Capture the cell that displays the provided text and extract its (X, Y) central coordinate. 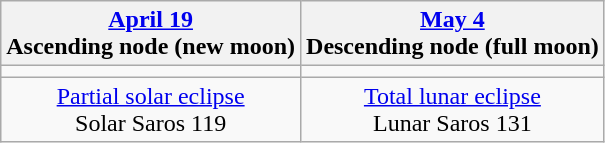
Total lunar eclipseLunar Saros 131 (453, 110)
Partial solar eclipseSolar Saros 119 (151, 110)
May 4Descending node (full moon) (453, 34)
April 19Ascending node (new moon) (151, 34)
